Detect which cell encompasses the target text, then output its (x, y) center coordinate. 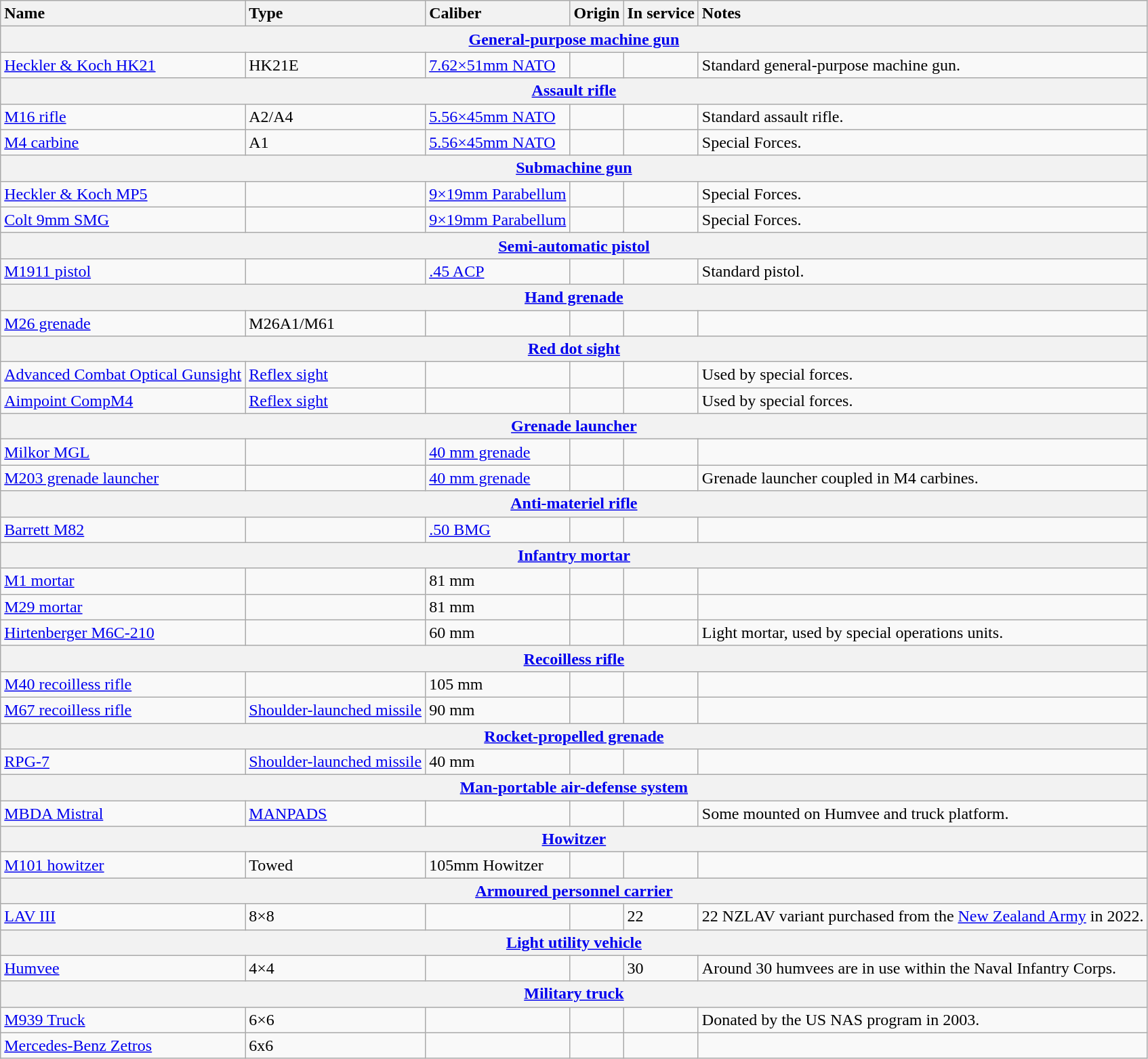
M203 grenade launcher (123, 478)
7.62×51mm NATO (497, 65)
Type (335, 14)
Around 30 humvees are in use within the Naval Infantry Corps. (923, 968)
30 (661, 968)
Hand grenade (574, 297)
Mercedes-Benz Zetros (123, 1045)
.45 ACP (497, 271)
Military truck (574, 994)
General-purpose machine gun (574, 39)
90 mm (497, 710)
Light utility vehicle (574, 942)
Standard general-purpose machine gun. (923, 65)
Infantry mortar (574, 555)
Aimpoint CompM4 (123, 401)
Standard pistol. (923, 271)
Caliber (497, 14)
Anti-materiel rifle (574, 504)
A2/A4 (335, 117)
M101 howitzer (123, 865)
HK21E (335, 65)
M26 grenade (123, 323)
Grenade launcher coupled in M4 carbines. (923, 478)
M939 Truck (123, 1020)
LAV III (123, 917)
M67 recoilless rifle (123, 710)
6x6 (335, 1045)
Name (123, 14)
M1911 pistol (123, 271)
Submachine gun (574, 168)
4×4 (335, 968)
MBDA Mistral (123, 814)
Light mortar, used by special operations units. (923, 633)
Howitzer (574, 839)
Some mounted on Humvee and truck platform. (923, 814)
Barrett M82 (123, 529)
8×8 (335, 917)
M26A1/M61 (335, 323)
Red dot sight (574, 349)
Heckler & Koch HK21 (123, 65)
RPG-7 (123, 762)
Colt 9mm SMG (123, 220)
M40 recoilless rifle (123, 684)
Standard assault rifle. (923, 117)
Towed (335, 865)
Armoured personnel carrier (574, 891)
22 NZLAV variant purchased from the New Zealand Army in 2022. (923, 917)
Origin (596, 14)
Advanced Combat Optical Gunsight (123, 375)
In service (661, 14)
Man-portable air-defense system (574, 788)
Assault rifle (574, 91)
.50 BMG (497, 529)
Hirtenberger M6C-210 (123, 633)
M4 carbine (123, 142)
6×6 (335, 1020)
Recoilless rifle (574, 658)
Grenade launcher (574, 426)
60 mm (497, 633)
22 (661, 917)
Heckler & Koch MP5 (123, 194)
A1 (335, 142)
Rocket-propelled grenade (574, 736)
105 mm (497, 684)
Donated by the US NAS program in 2003. (923, 1020)
Milkor MGL (123, 452)
40 mm (497, 762)
M1 mortar (123, 581)
Humvee (123, 968)
Semi-automatic pistol (574, 245)
MANPADS (335, 814)
Notes (923, 14)
105mm Howitzer (497, 865)
M29 mortar (123, 607)
M16 rifle (123, 117)
